Scan for the cell matching the given text and deliver its (x, y) coordinate at center. 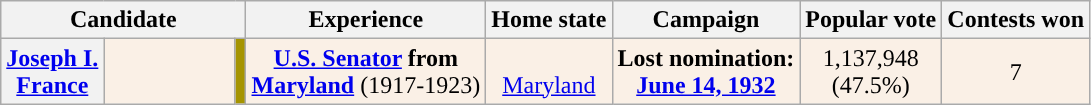
Lost nomination:June 14, 1932 (706, 72)
Experience (366, 20)
Home state (549, 20)
Contests won (1016, 20)
Popular vote (871, 20)
1,137,948(47.5%) (871, 72)
Maryland (549, 72)
Candidate (124, 20)
Campaign (706, 20)
U.S. Senator fromMaryland (1917-1923) (366, 72)
Joseph I.France (52, 72)
7 (1016, 72)
